Capture the cell that displays the provided text and extract its (X, Y) central coordinate. 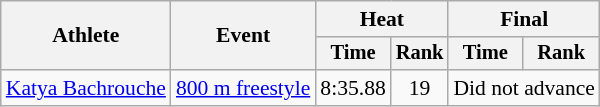
Event (243, 36)
Katya Bachrouche (86, 88)
Athlete (86, 36)
19 (420, 88)
Final (524, 19)
8:35.88 (352, 88)
Heat (382, 19)
800 m freestyle (243, 88)
Did not advance (524, 88)
